For the text-containing cell, return its midpoint in (x, y) coordinate format. 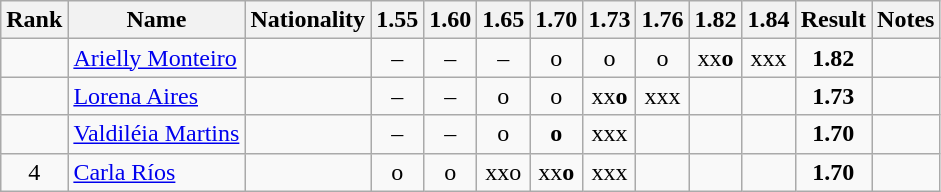
Rank (34, 20)
Valdiléia Martins (156, 134)
Name (156, 20)
1.60 (450, 20)
4 (34, 172)
Lorena Aires (156, 96)
Notes (906, 20)
1.55 (398, 20)
Nationality (308, 20)
1.84 (768, 20)
Result (833, 20)
1.65 (504, 20)
1.76 (662, 20)
Arielly Monteiro (156, 58)
Carla Ríos (156, 172)
